Return [X, Y] of the center of cell containing provided text 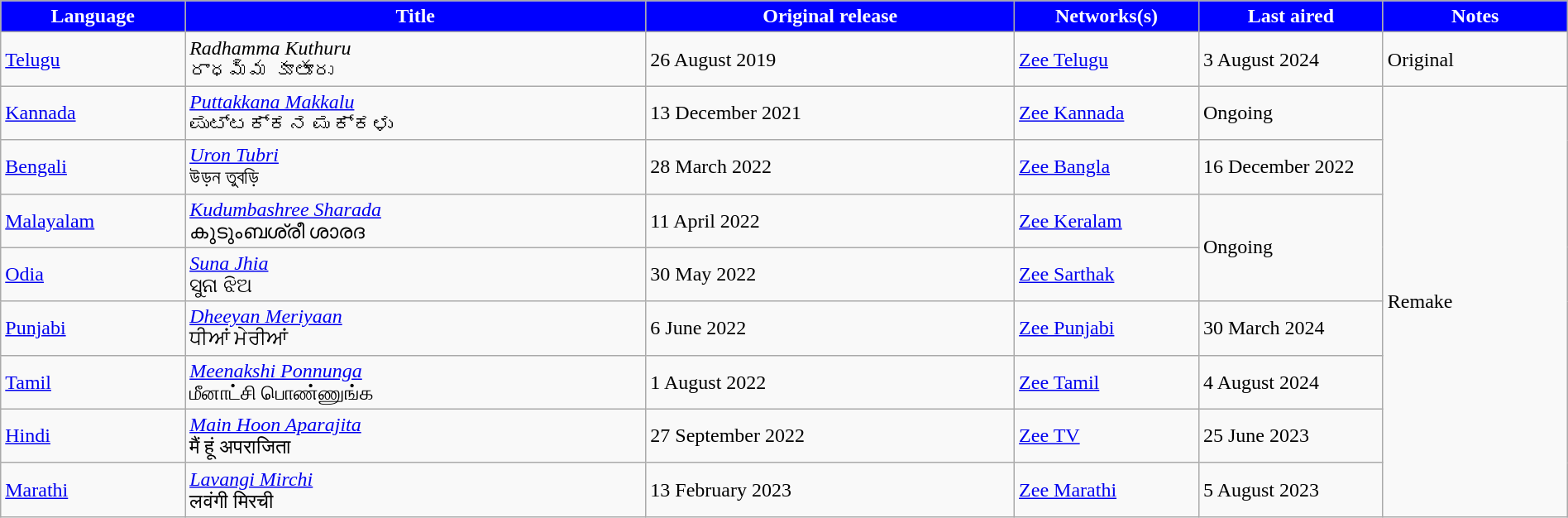
Malayalam [93, 220]
1 August 2022 [830, 382]
Original [1475, 60]
Odia [93, 275]
Notes [1475, 17]
Puttakkana Makkalu ಪುಟ್ಟಕ್ಕನ ಮಕ್ಕಳು [415, 113]
27 September 2022 [830, 435]
16 December 2022 [1290, 167]
Zee Tamil [1107, 382]
Zee Kannada [1107, 113]
4 August 2024 [1290, 382]
13 February 2023 [830, 490]
Suna Jhia ସୁନା ଝିଅ [415, 275]
Hindi [93, 435]
Lavangi Mirchi लवंगी मिरची [415, 490]
Title [415, 17]
Meenakshi Ponnunga மீனாட்சி பொண்ணுங்க [415, 382]
30 May 2022 [830, 275]
Zee Marathi [1107, 490]
26 August 2019 [830, 60]
Zee Bangla [1107, 167]
6 June 2022 [830, 328]
30 March 2024 [1290, 328]
25 June 2023 [1290, 435]
Zee Punjabi [1107, 328]
Remake [1475, 301]
Zee Keralam [1107, 220]
Last aired [1290, 17]
13 December 2021 [830, 113]
Kudumbashree Sharada കുടുംബശ്രീ ശാരദ [415, 220]
Original release [830, 17]
Dheeyan Meriyaan ਧੀਆਂ ਮੇਰੀਆਂ [415, 328]
5 August 2023 [1290, 490]
Telugu [93, 60]
Tamil [93, 382]
11 April 2022 [830, 220]
28 March 2022 [830, 167]
Uron Tubri উড়ন তুবড়ি [415, 167]
Radhamma Kuthuru రాధమ్మ కూతూరు [415, 60]
3 August 2024 [1290, 60]
Zee Sarthak [1107, 275]
Kannada [93, 113]
Main Hoon Aparajita मैं हूं अपराजिता [415, 435]
Zee Telugu [1107, 60]
Punjabi [93, 328]
Language [93, 17]
Zee TV [1107, 435]
Marathi [93, 490]
Bengali [93, 167]
Networks(s) [1107, 17]
